Find where the given text appears and provide that cell's center as (X, Y) coordinate. 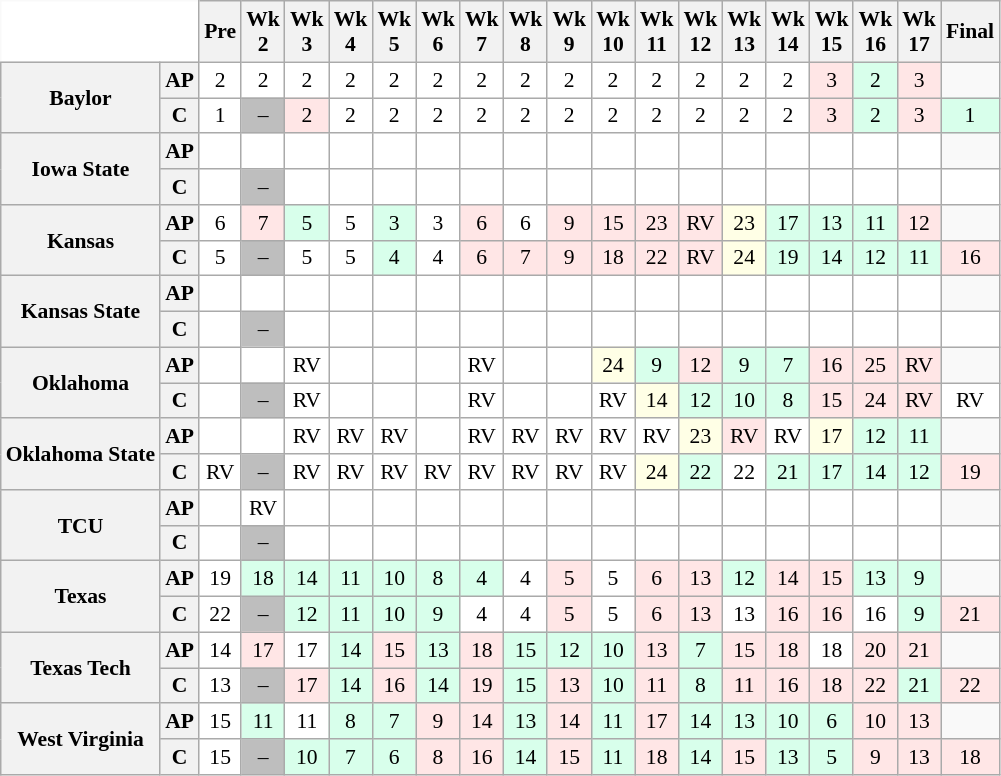
Wk16 (875, 32)
Wk2 (263, 32)
Wk11 (657, 32)
Final (970, 32)
20 (875, 650)
Wk7 (482, 32)
25 (875, 365)
Wk3 (307, 32)
Kansas (80, 240)
Baylor (80, 98)
TCU (80, 526)
Wk6 (438, 32)
West Virginia (80, 740)
Oklahoma State (80, 454)
Texas Tech (80, 668)
Wk14 (788, 32)
Kansas State (80, 312)
Wk5 (394, 32)
Wk15 (832, 32)
Wk10 (613, 32)
Wk17 (919, 32)
Wk13 (744, 32)
Wk9 (569, 32)
Pre (220, 32)
Wk8 (526, 32)
Oklahoma (80, 382)
Iowa State (80, 170)
Wk4 (351, 32)
Texas (80, 596)
Wk12 (701, 32)
